From the cell containing the given text, extract its center point as (X, Y) coordinate. 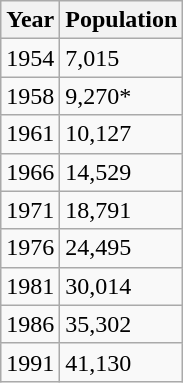
1958 (30, 96)
10,127 (122, 134)
Year (30, 20)
7,015 (122, 58)
1961 (30, 134)
9,270* (122, 96)
35,302 (122, 324)
18,791 (122, 210)
1971 (30, 210)
1986 (30, 324)
30,014 (122, 286)
14,529 (122, 172)
1991 (30, 362)
1976 (30, 248)
Population (122, 20)
24,495 (122, 248)
1954 (30, 58)
1966 (30, 172)
1981 (30, 286)
41,130 (122, 362)
